Return [X, Y] of the center of cell containing provided text 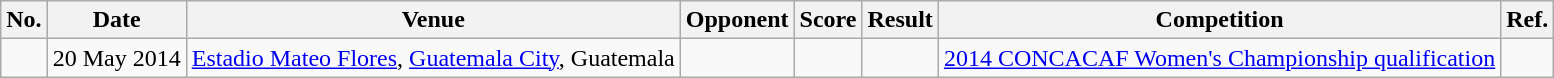
Opponent [737, 20]
No. [24, 20]
Ref. [1528, 20]
Date [116, 20]
20 May 2014 [116, 58]
2014 CONCACAF Women's Championship qualification [1219, 58]
Result [900, 20]
Estadio Mateo Flores, Guatemala City, Guatemala [433, 58]
Venue [433, 20]
Competition [1219, 20]
Score [828, 20]
